Determine the [x, y] coordinate at the center of the cell enclosing the given text.  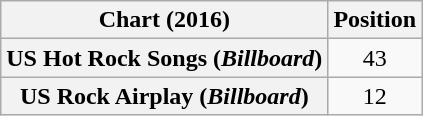
Chart (2016) [164, 20]
Position [375, 20]
12 [375, 96]
43 [375, 58]
US Hot Rock Songs (Billboard) [164, 58]
US Rock Airplay (Billboard) [164, 96]
